Provide the (X, Y) coordinate of the cell's center where the given text is located.  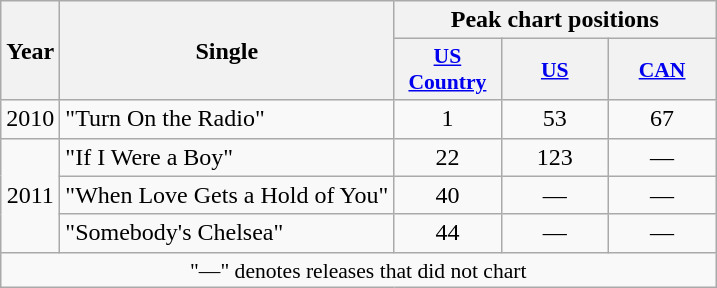
US (554, 70)
2010 (30, 119)
53 (554, 119)
1 (448, 119)
Year (30, 50)
22 (448, 157)
"Turn On the Radio" (227, 119)
67 (662, 119)
"If I Were a Boy" (227, 157)
Single (227, 50)
CAN (662, 70)
Peak chart positions (555, 20)
123 (554, 157)
US Country (448, 70)
"—" denotes releases that did not chart (358, 270)
44 (448, 233)
"Somebody's Chelsea" (227, 233)
2011 (30, 195)
40 (448, 195)
"When Love Gets a Hold of You" (227, 195)
